Scan for the cell matching the given text and deliver its (x, y) coordinate at center. 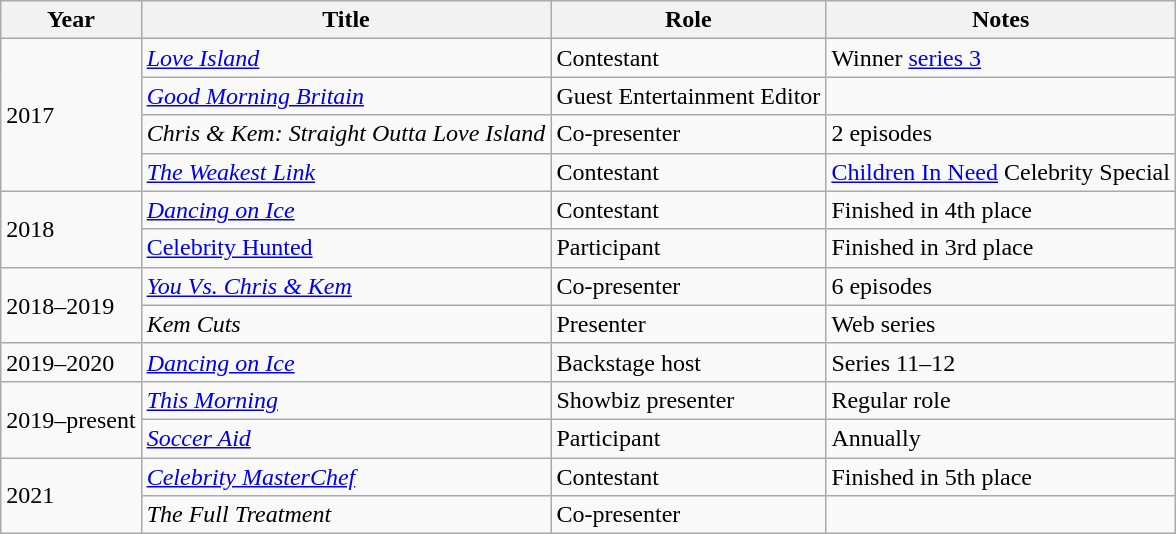
2021 (71, 496)
Chris & Kem: Straight Outta Love Island (346, 134)
Title (346, 20)
2019–2020 (71, 362)
2 episodes (1001, 134)
Web series (1001, 324)
Annually (1001, 438)
2018 (71, 229)
The Full Treatment (346, 515)
Celebrity MasterChef (346, 477)
2018–2019 (71, 305)
This Morning (346, 400)
Notes (1001, 20)
Good Morning Britain (346, 96)
Role (688, 20)
Series 11–12 (1001, 362)
Love Island (346, 58)
You Vs. Chris & Kem (346, 286)
Backstage host (688, 362)
Showbiz presenter (688, 400)
Celebrity Hunted (346, 248)
Finished in 5th place (1001, 477)
2017 (71, 115)
Guest Entertainment Editor (688, 96)
Regular role (1001, 400)
Winner series 3 (1001, 58)
Finished in 3rd place (1001, 248)
Soccer Aid (346, 438)
Children In Need Celebrity Special (1001, 172)
Finished in 4th place (1001, 210)
The Weakest Link (346, 172)
6 episodes (1001, 286)
Year (71, 20)
Kem Cuts (346, 324)
2019–present (71, 419)
Presenter (688, 324)
